Output the (x, y) coordinate of the center of the cell containing the given text.  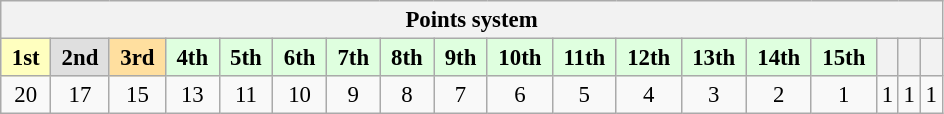
14th (778, 58)
17 (80, 95)
12th (648, 58)
7th (353, 58)
1st (26, 58)
Points system (472, 20)
10 (300, 95)
3rd (137, 58)
15th (844, 58)
15 (137, 95)
5th (246, 58)
4 (648, 95)
11 (246, 95)
13 (192, 95)
9 (353, 95)
9th (461, 58)
6 (520, 95)
13th (714, 58)
6th (300, 58)
2 (778, 95)
10th (520, 58)
3 (714, 95)
2nd (80, 58)
7 (461, 95)
20 (26, 95)
11th (584, 58)
5 (584, 95)
8 (407, 95)
8th (407, 58)
4th (192, 58)
